Locate the cell with the specified text and output its [X, Y] center coordinate. 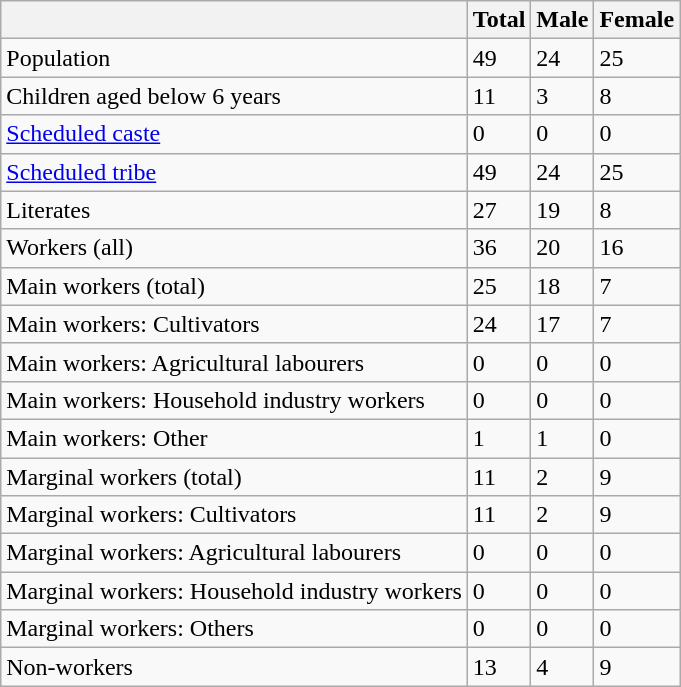
4 [562, 667]
18 [562, 286]
Marginal workers: Household industry workers [234, 591]
Marginal workers: Agricultural labourers [234, 553]
Total [499, 20]
36 [499, 248]
20 [562, 248]
Main workers: Cultivators [234, 324]
Main workers: Agricultural labourers [234, 362]
Scheduled tribe [234, 172]
27 [499, 210]
13 [499, 667]
Main workers (total) [234, 286]
Male [562, 20]
Marginal workers (total) [234, 477]
Main workers: Household industry workers [234, 400]
17 [562, 324]
Workers (all) [234, 248]
Population [234, 58]
16 [637, 248]
Marginal workers: Others [234, 629]
Children aged below 6 years [234, 96]
Literates [234, 210]
Scheduled caste [234, 134]
Female [637, 20]
3 [562, 96]
19 [562, 210]
Main workers: Other [234, 438]
Non-workers [234, 667]
Marginal workers: Cultivators [234, 515]
